Provide the [x, y] coordinate of the cell's center where the given text is located.  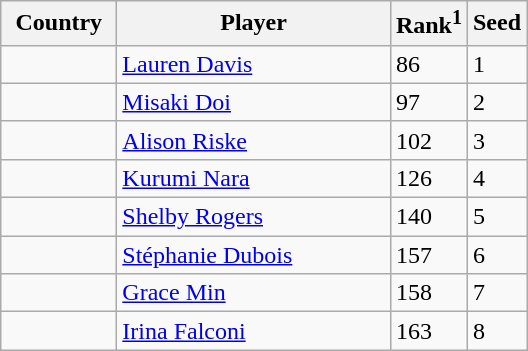
Player [254, 24]
3 [496, 140]
157 [428, 255]
7 [496, 293]
163 [428, 331]
Rank1 [428, 24]
97 [428, 102]
1 [496, 64]
Shelby Rogers [254, 217]
Irina Falconi [254, 331]
Seed [496, 24]
Grace Min [254, 293]
158 [428, 293]
5 [496, 217]
86 [428, 64]
Lauren Davis [254, 64]
140 [428, 217]
Country [59, 24]
Misaki Doi [254, 102]
2 [496, 102]
Stéphanie Dubois [254, 255]
8 [496, 331]
Alison Riske [254, 140]
6 [496, 255]
4 [496, 178]
102 [428, 140]
126 [428, 178]
Kurumi Nara [254, 178]
